Locate the cell with the specified text and output its (x, y) center coordinate. 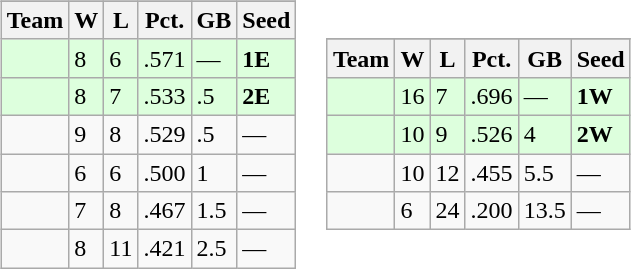
.421 (164, 249)
1 (214, 173)
.533 (164, 96)
11 (121, 249)
1.5 (214, 211)
2W (600, 134)
16 (412, 96)
13.5 (544, 211)
1E (266, 58)
.696 (492, 96)
2.5 (214, 249)
.500 (164, 173)
.529 (164, 134)
24 (448, 211)
2E (266, 96)
12 (448, 173)
4 (544, 134)
5.5 (544, 173)
.200 (492, 211)
.455 (492, 173)
1W (600, 96)
.526 (492, 134)
.467 (164, 211)
.571 (164, 58)
